For the text-containing cell, return its midpoint in (X, Y) coordinate format. 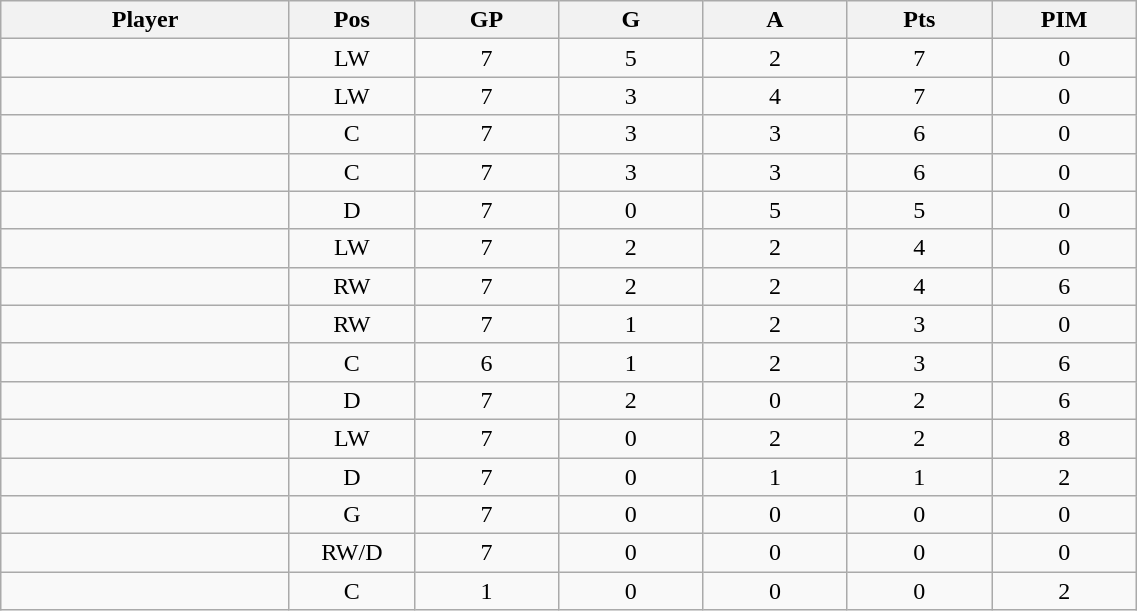
Player (146, 20)
Pos (352, 20)
A (775, 20)
8 (1064, 438)
RW/D (352, 553)
PIM (1064, 20)
Pts (919, 20)
GP (486, 20)
